Extract the [X, Y] coordinate from the center of the cell holding the provided text.  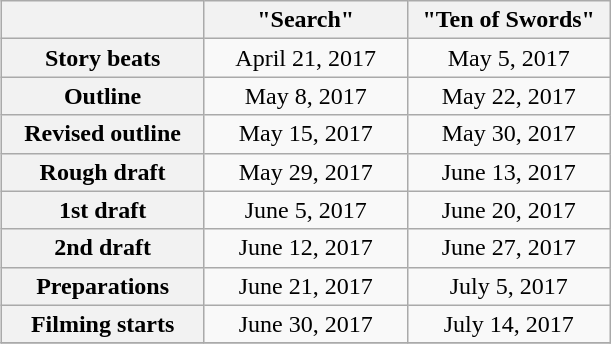
May 29, 2017 [306, 172]
Filming starts [102, 324]
April 21, 2017 [306, 58]
May 30, 2017 [508, 134]
June 30, 2017 [306, 324]
Preparations [102, 286]
Rough draft [102, 172]
June 13, 2017 [508, 172]
July 5, 2017 [508, 286]
May 5, 2017 [508, 58]
May 22, 2017 [508, 96]
June 27, 2017 [508, 248]
"Search" [306, 20]
1st draft [102, 210]
July 14, 2017 [508, 324]
May 15, 2017 [306, 134]
June 21, 2017 [306, 286]
"Ten of Swords" [508, 20]
Story beats [102, 58]
Revised outline [102, 134]
May 8, 2017 [306, 96]
June 20, 2017 [508, 210]
June 12, 2017 [306, 248]
Outline [102, 96]
June 5, 2017 [306, 210]
2nd draft [102, 248]
